Output the [X, Y] coordinate of the center of the cell containing the given text.  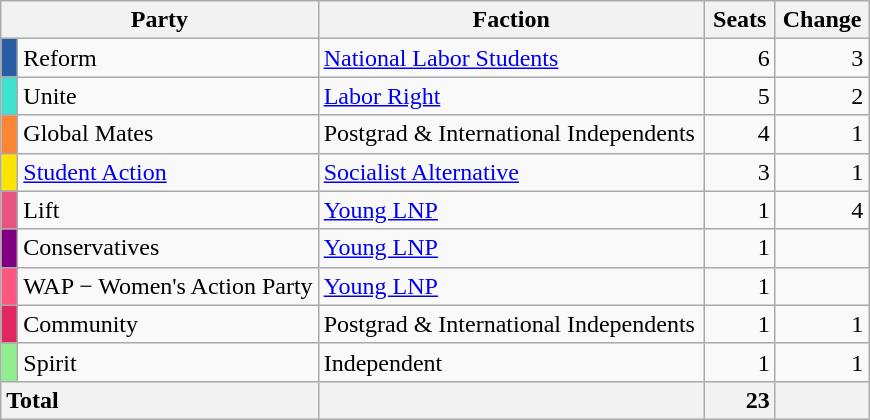
Socialist Alternative [511, 172]
2 [822, 96]
Student Action [168, 172]
Labor Right [511, 96]
Spirit [168, 362]
Seats [740, 20]
Community [168, 324]
Faction [511, 20]
23 [740, 400]
Lift [168, 210]
Conservatives [168, 248]
Party [160, 20]
Unite [168, 96]
6 [740, 58]
5 [740, 96]
WAP − Women's Action Party [168, 286]
Global Mates [168, 134]
Reform [168, 58]
National Labor Students [511, 58]
Total [160, 400]
Independent [511, 362]
Change [822, 20]
